Determine the (X, Y) coordinate at the center of the cell enclosing the given text.  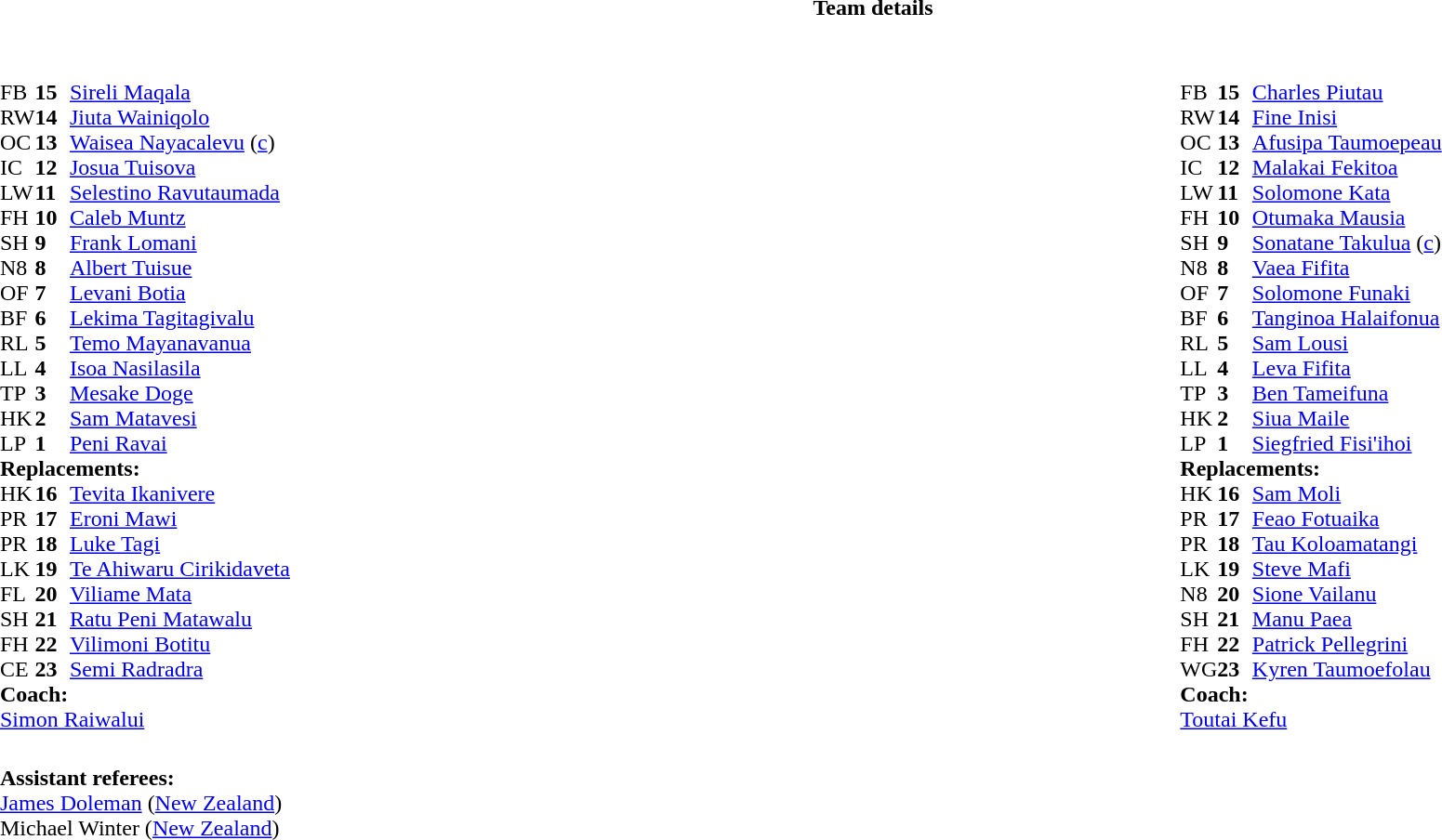
Solomone Funaki (1347, 294)
Peni Ravai (180, 444)
Tanginoa Halaifonua (1347, 318)
Ben Tameifuna (1347, 394)
Kyren Taumoefolau (1347, 669)
Solomone Kata (1347, 193)
Tau Koloamatangi (1347, 545)
Manu Paea (1347, 619)
Isoa Nasilasila (180, 368)
Sam Lousi (1347, 344)
Toutai Kefu (1311, 719)
Sam Matavesi (180, 418)
Mesake Doge (180, 394)
Steve Mafi (1347, 569)
Charles Piutau (1347, 93)
Afusipa Taumoepeau (1347, 143)
Frank Lomani (180, 243)
Sam Moli (1347, 494)
Caleb Muntz (180, 217)
Vilimoni Botitu (180, 645)
Tevita Ikanivere (180, 494)
Siegfried Fisi'ihoi (1347, 444)
Jiuta Wainiqolo (180, 117)
Lekima Tagitagivalu (180, 318)
CE (18, 669)
Viliame Mata (180, 595)
Sireli Maqala (180, 93)
Selestino Ravutaumada (180, 193)
Levani Botia (180, 294)
Josua Tuisova (180, 167)
Ratu Peni Matawalu (180, 619)
Sione Vailanu (1347, 595)
Semi Radradra (180, 669)
Waisea Nayacalevu (c) (180, 143)
Te Ahiwaru Cirikidaveta (180, 569)
Otumaka Mausia (1347, 217)
Temo Mayanavanua (180, 344)
Fine Inisi (1347, 117)
Malakai Fekitoa (1347, 167)
Eroni Mawi (180, 518)
Feao Fotuaika (1347, 518)
Albert Tuisue (180, 268)
Siua Maile (1347, 418)
WG (1198, 669)
Sonatane Takulua (c) (1347, 243)
Patrick Pellegrini (1347, 645)
Leva Fifita (1347, 368)
Simon Raiwalui (145, 719)
FL (18, 595)
Vaea Fifita (1347, 268)
Luke Tagi (180, 545)
